Determine the (x, y) coordinate at the center of the cell enclosing the given text.  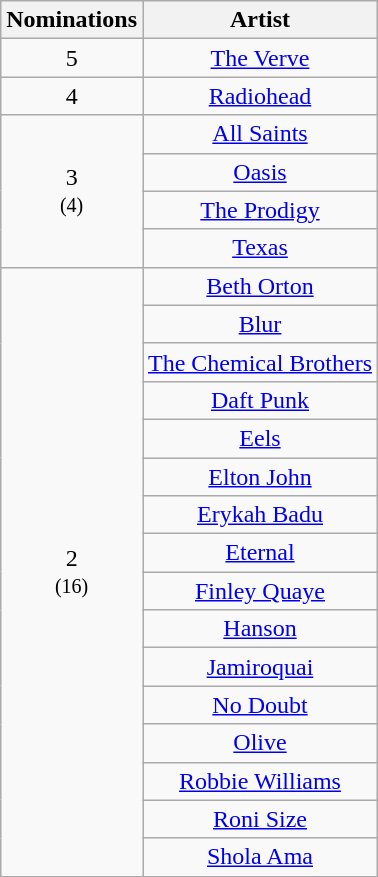
Jamiroquai (260, 667)
No Doubt (260, 705)
Beth Orton (260, 286)
All Saints (260, 134)
3(4) (72, 191)
Texas (260, 248)
Eels (260, 438)
Blur (260, 324)
5 (72, 58)
Artist (260, 20)
Finley Quaye (260, 591)
Olive (260, 743)
Oasis (260, 172)
Robbie Williams (260, 781)
4 (72, 96)
The Prodigy (260, 210)
Erykah Badu (260, 515)
Roni Size (260, 819)
The Chemical Brothers (260, 362)
Eternal (260, 553)
2(16) (72, 572)
Radiohead (260, 96)
The Verve (260, 58)
Nominations (72, 20)
Hanson (260, 629)
Elton John (260, 477)
Daft Punk (260, 400)
Shola Ama (260, 857)
